Find where the given text appears and provide that cell's center as (x, y) coordinate. 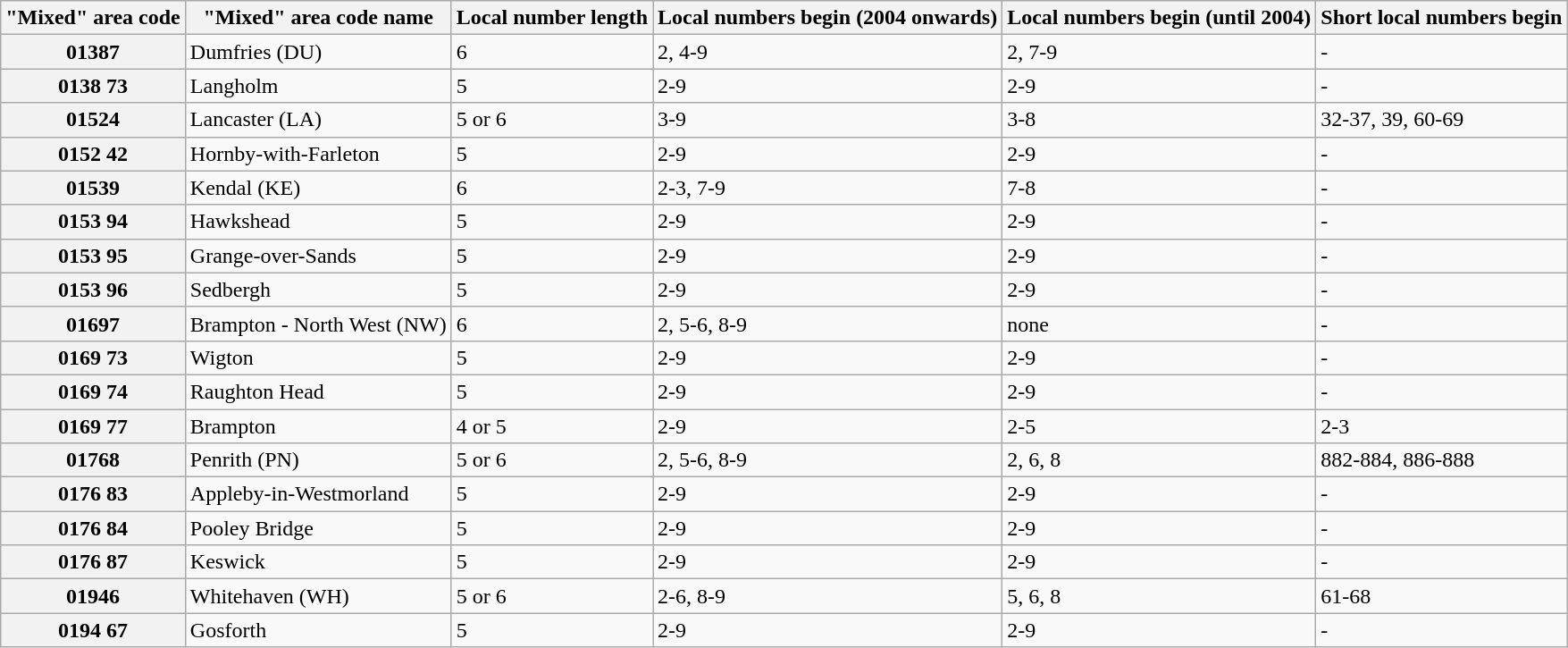
Sedbergh (318, 290)
0169 77 (93, 426)
01387 (93, 52)
Raughton Head (318, 391)
Lancaster (LA) (318, 120)
2-3 (1442, 426)
Keswick (318, 562)
0176 83 (93, 494)
Langholm (318, 86)
"Mixed" area code name (318, 18)
0194 67 (93, 630)
5, 6, 8 (1160, 596)
2, 4-9 (827, 52)
2, 6, 8 (1160, 460)
882-884, 886-888 (1442, 460)
0153 94 (93, 222)
61-68 (1442, 596)
Grange-over-Sands (318, 256)
0153 95 (93, 256)
none (1160, 324)
0138 73 (93, 86)
"Mixed" area code (93, 18)
3-9 (827, 120)
3-8 (1160, 120)
Brampton - North West (NW) (318, 324)
Appleby-in-Westmorland (318, 494)
Whitehaven (WH) (318, 596)
Gosforth (318, 630)
0152 42 (93, 154)
01524 (93, 120)
Penrith (PN) (318, 460)
32-37, 39, 60-69 (1442, 120)
01539 (93, 188)
2-5 (1160, 426)
Wigton (318, 358)
Dumfries (DU) (318, 52)
Kendal (KE) (318, 188)
Local number length (552, 18)
4 or 5 (552, 426)
0169 74 (93, 391)
2, 7-9 (1160, 52)
Short local numbers begin (1442, 18)
0176 84 (93, 528)
2-6, 8-9 (827, 596)
Brampton (318, 426)
01946 (93, 596)
0169 73 (93, 358)
0153 96 (93, 290)
Local numbers begin (2004 onwards) (827, 18)
01768 (93, 460)
Hawkshead (318, 222)
01697 (93, 324)
Pooley Bridge (318, 528)
2-3, 7-9 (827, 188)
7-8 (1160, 188)
0176 87 (93, 562)
Hornby-with-Farleton (318, 154)
Local numbers begin (until 2004) (1160, 18)
